Search for the cell housing the specified text and yield its (x, y) center coordinate. 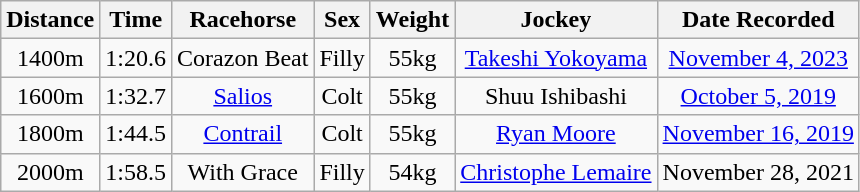
1400m (50, 58)
Jockey (556, 20)
Weight (412, 20)
1:58.5 (136, 172)
2000m (50, 172)
November 16, 2019 (758, 134)
1800m (50, 134)
Ryan Moore (556, 134)
Date Recorded (758, 20)
Contrail (243, 134)
Sex (342, 20)
Takeshi Yokoyama (556, 58)
Christophe Lemaire (556, 172)
Shuu Ishibashi (556, 96)
Racehorse (243, 20)
1:32.7 (136, 96)
1:44.5 (136, 134)
1:20.6 (136, 58)
November 28, 2021 (758, 172)
54kg (412, 172)
1600m (50, 96)
Distance (50, 20)
Salios (243, 96)
Time (136, 20)
October 5, 2019 (758, 96)
Corazon Beat (243, 58)
With Grace (243, 172)
November 4, 2023 (758, 58)
